From the cell containing the given text, extract its center point as [X, Y] coordinate. 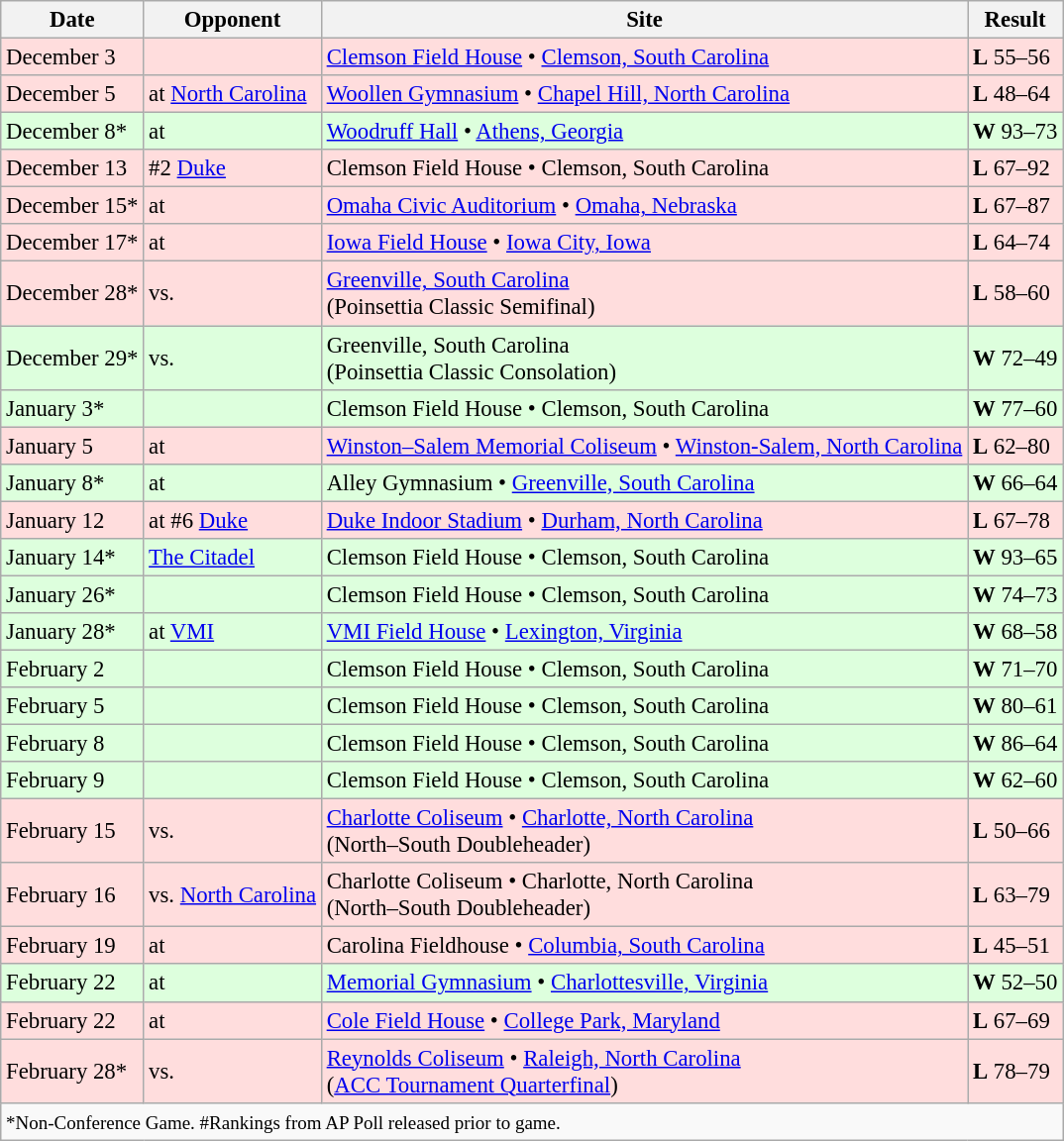
Alley Gymnasium • Greenville, South Carolina [644, 482]
L 63–79 [1015, 895]
Iowa Field House • Iowa City, Iowa [644, 243]
L 55–56 [1015, 57]
February 2 [72, 669]
January 3* [72, 408]
December 29* [72, 359]
Greenville, South Carolina(Poinsettia Classic Consolation) [644, 359]
February 19 [72, 946]
W 68–58 [1015, 632]
L 67–78 [1015, 520]
L 64–74 [1015, 243]
Omaha Civic Auditorium • Omaha, Nebraska [644, 206]
L 45–51 [1015, 946]
January 28* [72, 632]
L 62–80 [1015, 446]
L 67–87 [1015, 206]
L 67–92 [1015, 168]
at #6 Duke [233, 520]
W 86–64 [1015, 744]
February 15 [72, 832]
December 5 [72, 94]
January 8* [72, 482]
L 58–60 [1015, 293]
January 12 [72, 520]
December 8* [72, 132]
L 67–69 [1015, 1020]
W 52–50 [1015, 984]
January 26* [72, 594]
February 16 [72, 895]
Reynolds Coliseum • Raleigh, North Carolina(ACC Tournament Quarterfinal) [644, 1072]
Date [72, 20]
at VMI [233, 632]
VMI Field House • Lexington, Virginia [644, 632]
W 72–49 [1015, 359]
The Citadel [233, 558]
Opponent [233, 20]
*Non-Conference Game. #Rankings from AP Poll released prior to game. [532, 1121]
December 28* [72, 293]
L 78–79 [1015, 1072]
Woollen Gymnasium • Chapel Hill, North Carolina [644, 94]
W 93–65 [1015, 558]
December 3 [72, 57]
Site [644, 20]
February 9 [72, 780]
Winston–Salem Memorial Coliseum • Winston-Salem, North Carolina [644, 446]
Carolina Fieldhouse • Columbia, South Carolina [644, 946]
December 17* [72, 243]
Result [1015, 20]
at North Carolina [233, 94]
January 5 [72, 446]
W 74–73 [1015, 594]
Woodruff Hall • Athens, Georgia [644, 132]
L 48–64 [1015, 94]
February 8 [72, 744]
December 15* [72, 206]
#2 Duke [233, 168]
February 5 [72, 706]
Duke Indoor Stadium • Durham, North Carolina [644, 520]
W 77–60 [1015, 408]
L 50–66 [1015, 832]
January 14* [72, 558]
Greenville, South Carolina(Poinsettia Classic Semifinal) [644, 293]
February 28* [72, 1072]
Cole Field House • College Park, Maryland [644, 1020]
W 80–61 [1015, 706]
W 93–73 [1015, 132]
W 66–64 [1015, 482]
vs. North Carolina [233, 895]
December 13 [72, 168]
W 71–70 [1015, 669]
Memorial Gymnasium • Charlottesville, Virginia [644, 984]
W 62–60 [1015, 780]
